For the text-containing cell, return its midpoint in (x, y) coordinate format. 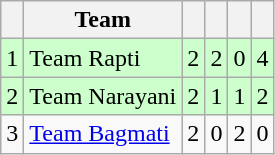
4 (262, 58)
Team (103, 20)
Team Bagmati (103, 134)
Team Rapti (103, 58)
3 (12, 134)
Team Narayani (103, 96)
